Identify which cell holds the provided text, then report its [x, y] central coordinate. 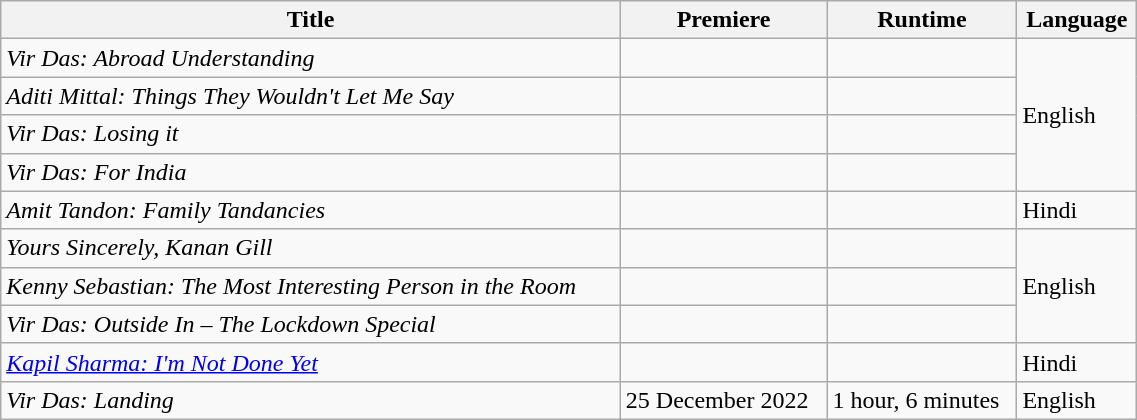
Kenny Sebastian: The Most Interesting Person in the Room [311, 286]
25 December 2022 [724, 400]
Vir Das: For India [311, 172]
Kapil Sharma: I'm Not Done Yet [311, 362]
Vir Das: Landing [311, 400]
Vir Das: Losing it [311, 134]
1 hour, 6 minutes [922, 400]
Amit Tandon: Family Tandancies [311, 210]
Premiere [724, 20]
Title [311, 20]
Yours Sincerely, Kanan Gill [311, 248]
Vir Das: Abroad Understanding [311, 58]
Language [1077, 20]
Runtime [922, 20]
Vir Das: Outside In – The Lockdown Special [311, 324]
Aditi Mittal: Things They Wouldn't Let Me Say [311, 96]
